Return the [x, y] coordinate for the center point of the cell that contains the specified text.  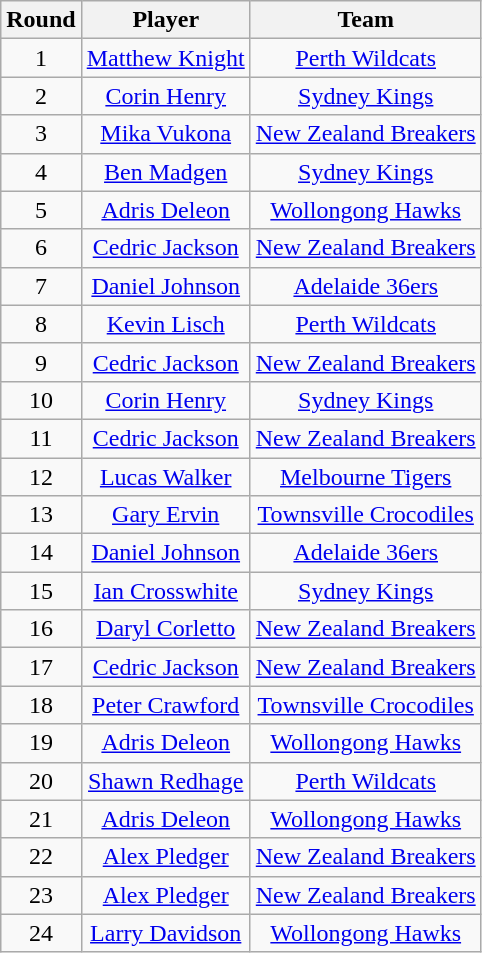
20 [41, 781]
4 [41, 172]
Ian Crosswhite [166, 591]
7 [41, 286]
Mika Vukona [166, 134]
Larry Davidson [166, 933]
Matthew Knight [166, 58]
23 [41, 895]
8 [41, 324]
2 [41, 96]
14 [41, 553]
Ben Madgen [166, 172]
18 [41, 705]
6 [41, 248]
13 [41, 515]
21 [41, 819]
Gary Ervin [166, 515]
22 [41, 857]
Player [166, 20]
Team [366, 20]
3 [41, 134]
Daryl Corletto [166, 629]
16 [41, 629]
19 [41, 743]
5 [41, 210]
Melbourne Tigers [366, 477]
11 [41, 438]
Round [41, 20]
Lucas Walker [166, 477]
Shawn Redhage [166, 781]
1 [41, 58]
10 [41, 400]
15 [41, 591]
Peter Crawford [166, 705]
Kevin Lisch [166, 324]
12 [41, 477]
17 [41, 667]
9 [41, 362]
24 [41, 933]
